Provide the (x, y) coordinate of the cell's center where the given text is located.  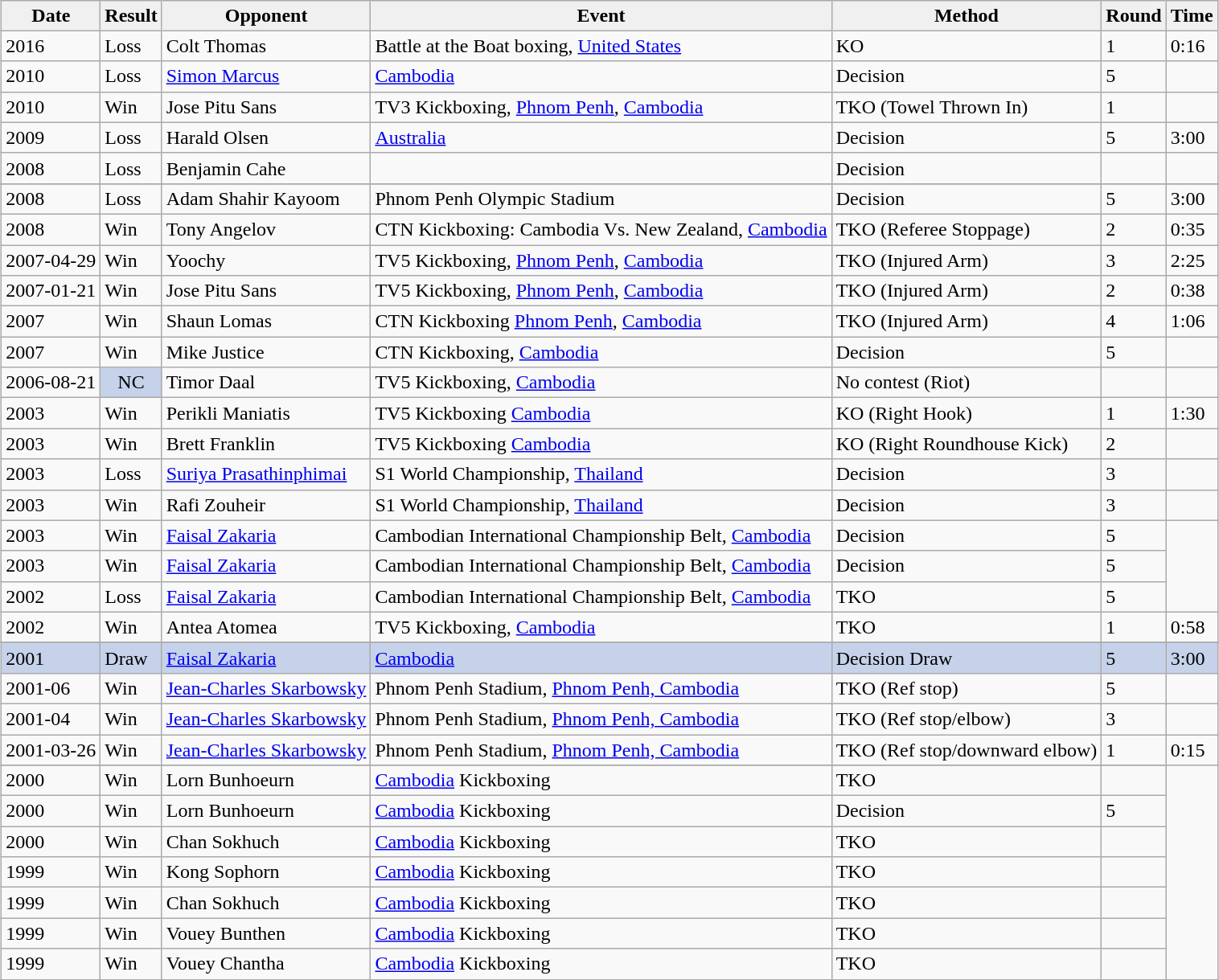
Antea Atomea (266, 627)
0:16 (1192, 46)
2001-06 (51, 688)
Date (51, 16)
Kong Sophorn (266, 872)
1:06 (1192, 322)
4 (1134, 322)
Opponent (266, 16)
Result (131, 16)
Colt Thomas (266, 46)
0:58 (1192, 627)
Suriya Prasathinphimai (266, 474)
Australia (601, 137)
Vouey Chantha (266, 964)
Battle at the Boat boxing, United States (601, 46)
Benjamin Cahe (266, 168)
2009 (51, 137)
KO (Right Roundhouse Kick) (967, 444)
2001-03-26 (51, 750)
2001 (51, 658)
Shaun Lomas (266, 322)
Tony Angelov (266, 229)
0:38 (1192, 291)
2007-01-21 (51, 291)
TKO (Ref stop/downward elbow) (967, 750)
2007-04-29 (51, 260)
TKO (Ref stop/elbow) (967, 719)
CTN Kickboxing Phnom Penh, Cambodia (601, 322)
2016 (51, 46)
0:35 (1192, 229)
KO (Right Hook) (967, 413)
NC (131, 383)
TV3 Kickboxing, Phnom Penh, Cambodia (601, 107)
KO (967, 46)
No contest (Riot) (967, 383)
TKO (Towel Thrown In) (967, 107)
1:30 (1192, 413)
Draw (131, 658)
Perikli Maniatis (266, 413)
2001-04 (51, 719)
2006-08-21 (51, 383)
0:15 (1192, 750)
2:25 (1192, 260)
TKO (Referee Stoppage) (967, 229)
CTN Kickboxing: Cambodia Vs. New Zealand, Cambodia (601, 229)
Simon Marcus (266, 76)
Decision Draw (967, 658)
Mike Justice (266, 352)
Vouey Bunthen (266, 933)
Adam Shahir Kayoom (266, 199)
Brett Franklin (266, 444)
Rafi Zouheir (266, 505)
Yoochy (266, 260)
CTN Kickboxing, Cambodia (601, 352)
TKO (Ref stop) (967, 688)
Phnom Penh Olympic Stadium (601, 199)
Method (967, 16)
Time (1192, 16)
Round (1134, 16)
Event (601, 16)
Timor Daal (266, 383)
Harald Olsen (266, 137)
